Search for the cell housing the specified text and yield its [x, y] center coordinate. 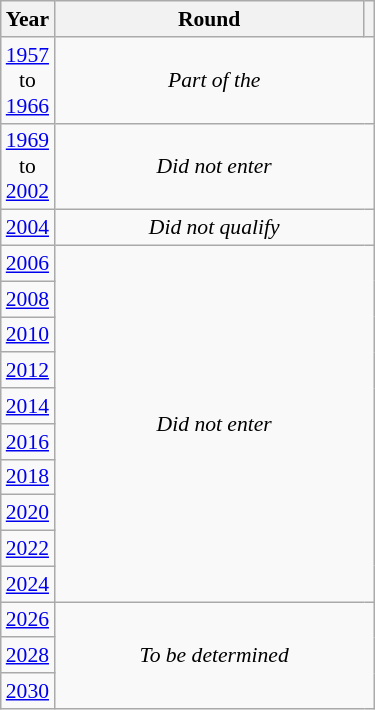
2028 [28, 656]
2004 [28, 228]
To be determined [214, 656]
2030 [28, 691]
2006 [28, 264]
Year [28, 19]
1969to2002 [28, 166]
2012 [28, 371]
2010 [28, 335]
2014 [28, 406]
2016 [28, 442]
2020 [28, 513]
2026 [28, 620]
2018 [28, 477]
2022 [28, 549]
Did not qualify [214, 228]
Round [209, 19]
1957to1966 [28, 80]
2024 [28, 584]
Part of the [214, 80]
2008 [28, 299]
